Capture the cell that displays the provided text and extract its (X, Y) central coordinate. 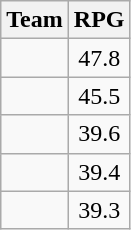
47.8 (99, 58)
39.6 (99, 134)
RPG (99, 20)
45.5 (99, 96)
39.4 (99, 172)
Team (35, 20)
39.3 (99, 210)
